Search for the cell housing the specified text and yield its [X, Y] center coordinate. 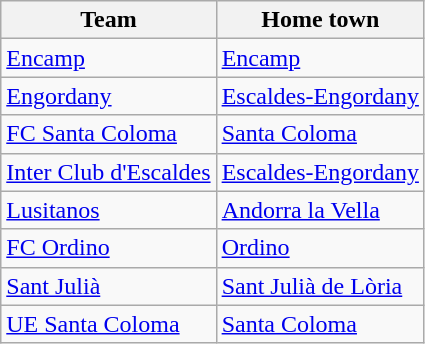
Engordany [108, 96]
Inter Club d'Escaldes [108, 172]
Home town [320, 20]
Sant Julià de Lòria [320, 286]
Lusitanos [108, 210]
Ordino [320, 248]
FC Ordino [108, 248]
UE Santa Coloma [108, 324]
Sant Julià [108, 286]
Team [108, 20]
Andorra la Vella [320, 210]
FC Santa Coloma [108, 134]
